Return the [X, Y] coordinate for the center point of the cell that contains the specified text.  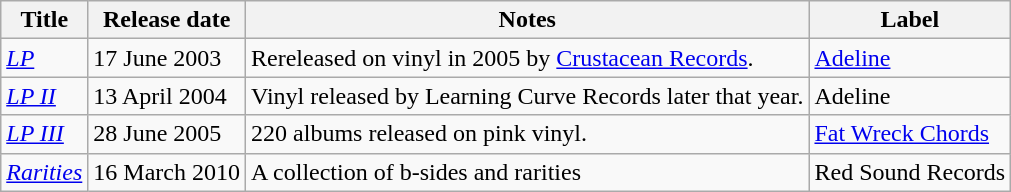
17 June 2003 [167, 58]
Rereleased on vinyl in 2005 by Crustacean Records. [528, 58]
13 April 2004 [167, 96]
A collection of b-sides and rarities [528, 172]
Label [910, 20]
Rarities [44, 172]
LP II [44, 96]
Release date [167, 20]
Red Sound Records [910, 172]
LP [44, 58]
Fat Wreck Chords [910, 134]
LP III [44, 134]
16 March 2010 [167, 172]
Title [44, 20]
Notes [528, 20]
Vinyl released by Learning Curve Records later that year. [528, 96]
220 albums released on pink vinyl. [528, 134]
28 June 2005 [167, 134]
